Pinpoint the cell where the given text exists, returning its [x, y] midpoint coordinate. 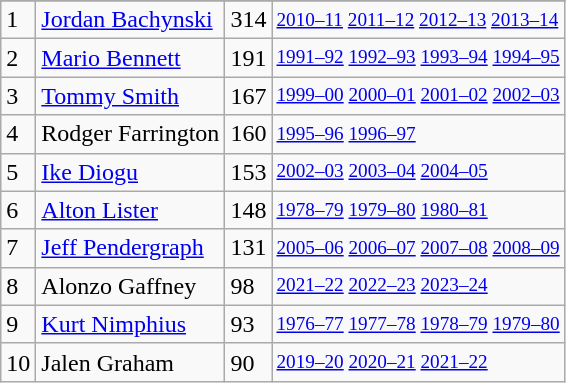
6 [18, 210]
10 [18, 362]
3 [18, 96]
1978–79 1979–80 1980–81 [418, 210]
2021–22 2022–23 2023–24 [418, 286]
2005–06 2006–07 2007–08 2008–09 [418, 248]
1991–92 1992–93 1993–94 1994–95 [418, 58]
4 [18, 134]
90 [248, 362]
2 [18, 58]
314 [248, 20]
153 [248, 172]
167 [248, 96]
98 [248, 286]
Jalen Graham [130, 362]
5 [18, 172]
Alonzo Gaffney [130, 286]
1995–96 1996–97 [418, 134]
Alton Lister [130, 210]
2010–11 2011–12 2012–13 2013–14 [418, 20]
Mario Bennett [130, 58]
1 [18, 20]
Ike Diogu [130, 172]
2019–20 2020–21 2021–22 [418, 362]
9 [18, 324]
7 [18, 248]
Jordan Bachynski [130, 20]
1999–00 2000–01 2001–02 2002–03 [418, 96]
148 [248, 210]
93 [248, 324]
8 [18, 286]
2002–03 2003–04 2004–05 [418, 172]
Kurt Nimphius [130, 324]
160 [248, 134]
131 [248, 248]
1976–77 1977–78 1978–79 1979–80 [418, 324]
Rodger Farrington [130, 134]
191 [248, 58]
Tommy Smith [130, 96]
Jeff Pendergraph [130, 248]
